Return the (X, Y) coordinate for the center point of the cell that contains the specified text.  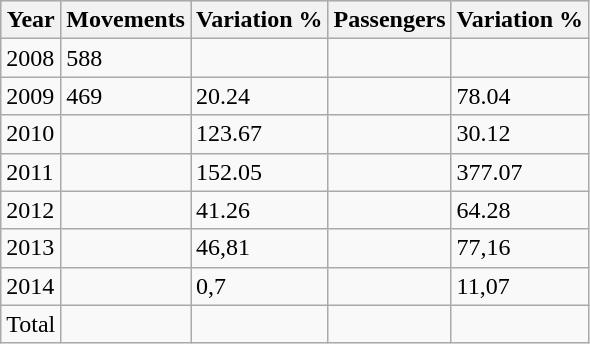
123.67 (259, 134)
Passengers (390, 20)
2008 (31, 58)
377.07 (520, 172)
152.05 (259, 172)
2012 (31, 210)
Year (31, 20)
41.26 (259, 210)
Movements (126, 20)
2010 (31, 134)
78.04 (520, 96)
2011 (31, 172)
0,7 (259, 286)
46,81 (259, 248)
2009 (31, 96)
469 (126, 96)
2013 (31, 248)
2014 (31, 286)
Total (31, 324)
64.28 (520, 210)
588 (126, 58)
30.12 (520, 134)
11,07 (520, 286)
20.24 (259, 96)
77,16 (520, 248)
